Output the [X, Y] coordinate of the center of the cell containing the given text.  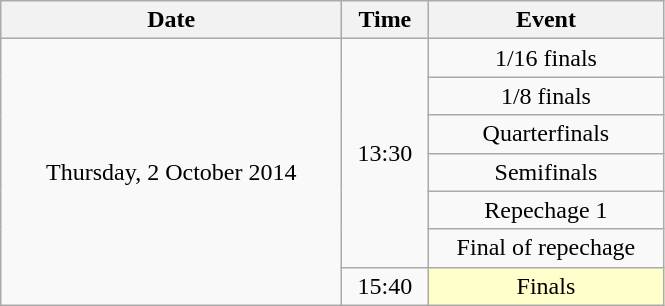
Repechage 1 [546, 210]
Date [172, 20]
Semifinals [546, 172]
13:30 [385, 153]
Thursday, 2 October 2014 [172, 172]
1/8 finals [546, 96]
Finals [546, 286]
Final of repechage [546, 248]
Time [385, 20]
Event [546, 20]
1/16 finals [546, 58]
Quarterfinals [546, 134]
15:40 [385, 286]
